Extract the [X, Y] coordinate from the center of the cell holding the provided text.  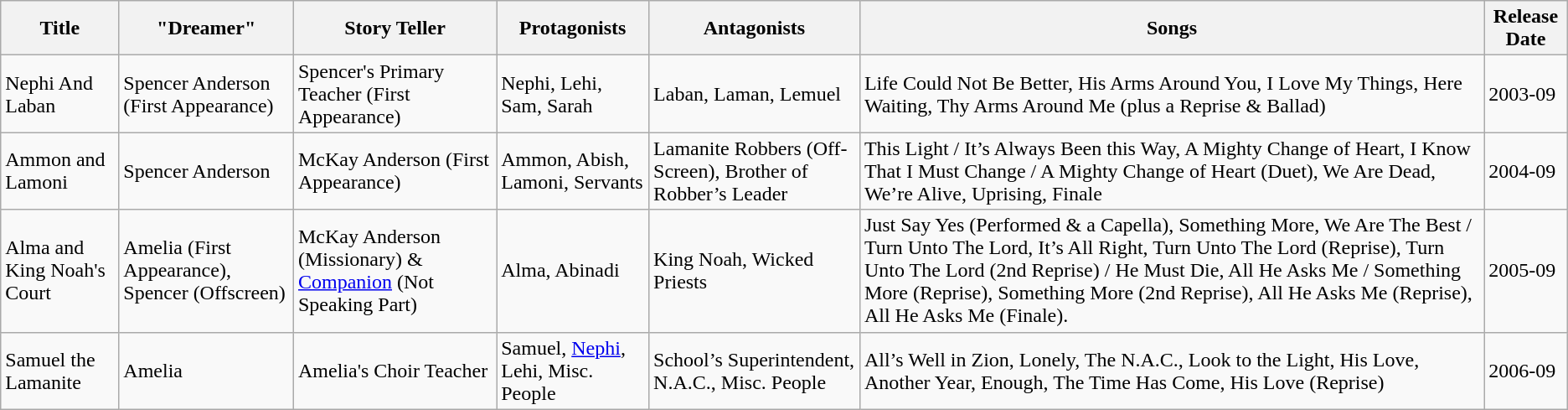
Laban, Laman, Lemuel [755, 94]
Release Date [1526, 29]
All’s Well in Zion, Lonely, The N.A.C., Look to the Light, His Love, Another Year, Enough, The Time Has Come, His Love (Reprise) [1171, 371]
Spencer Anderson [206, 171]
Nephi, Lehi, Sam, Sarah [573, 94]
2004-09 [1526, 171]
Alma and King Noah's Court [60, 271]
Protagonists [573, 29]
McKay Anderson (Missionary) & Companion (Not Speaking Part) [395, 271]
Story Teller [395, 29]
Antagonists [755, 29]
2003-09 [1526, 94]
"Dreamer" [206, 29]
Amelia (First Appearance), Spencer (Offscreen) [206, 271]
Spencer's Primary Teacher (First Appearance) [395, 94]
Alma, Abinadi [573, 271]
Lamanite Robbers (Off-Screen), Brother of Robber’s Leader [755, 171]
School’s Superintendent, N.A.C., Misc. People [755, 371]
King Noah, Wicked Priests [755, 271]
Title [60, 29]
Nephi And Laban [60, 94]
Spencer Anderson (First Appearance) [206, 94]
Samuel, Nephi, Lehi, Misc. People [573, 371]
Ammon and Lamoni [60, 171]
Life Could Not Be Better, His Arms Around You, I Love My Things, Here Waiting, Thy Arms Around Me (plus a Reprise & Ballad) [1171, 94]
Songs [1171, 29]
2005-09 [1526, 271]
McKay Anderson (First Appearance) [395, 171]
Amelia's Choir Teacher [395, 371]
2006-09 [1526, 371]
Ammon, Abish, Lamoni, Servants [573, 171]
Samuel the Lamanite [60, 371]
Amelia [206, 371]
